From the cell containing the given text, extract its center point as (x, y) coordinate. 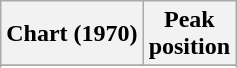
Chart (1970) (72, 34)
Peakposition (189, 34)
